Capture the cell that displays the provided text and extract its (x, y) central coordinate. 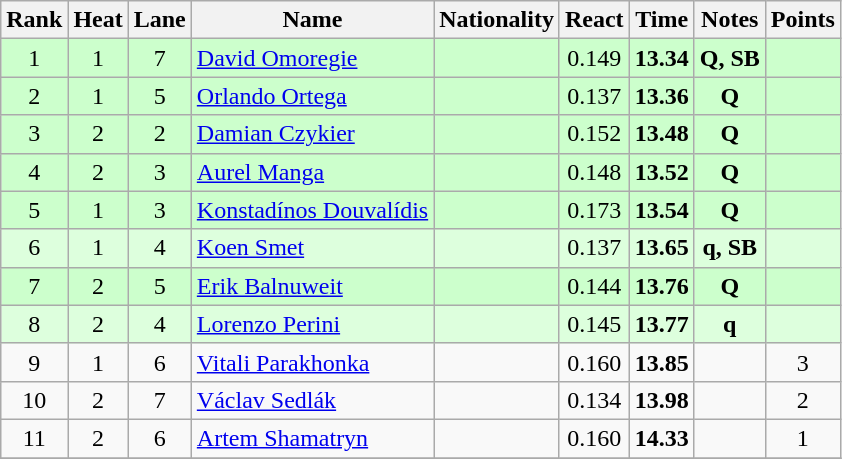
11 (34, 438)
8 (34, 324)
Konstadínos Douvalídis (312, 210)
14.33 (662, 438)
React (594, 20)
13.65 (662, 248)
13.76 (662, 286)
Aurel Manga (312, 172)
13.85 (662, 362)
Heat (98, 20)
0.152 (594, 134)
13.77 (662, 324)
David Omoregie (312, 58)
Time (662, 20)
Name (312, 20)
Rank (34, 20)
0.145 (594, 324)
0.148 (594, 172)
10 (34, 400)
13.36 (662, 96)
Damian Czykier (312, 134)
Artem Shamatryn (312, 438)
0.173 (594, 210)
Points (802, 20)
13.48 (662, 134)
Lane (160, 20)
0.134 (594, 400)
q (730, 324)
Koen Smet (312, 248)
Orlando Ortega (312, 96)
13.98 (662, 400)
q, SB (730, 248)
0.144 (594, 286)
Vitali Parakhonka (312, 362)
Notes (730, 20)
0.149 (594, 58)
Q, SB (730, 58)
Erik Balnuweit (312, 286)
Václav Sedlák (312, 400)
Nationality (497, 20)
Lorenzo Perini (312, 324)
13.54 (662, 210)
9 (34, 362)
13.52 (662, 172)
13.34 (662, 58)
